Capture the cell that displays the provided text and extract its [x, y] central coordinate. 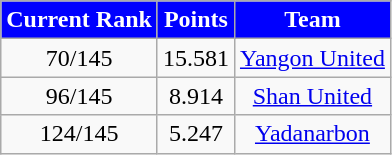
Yangon United [312, 58]
70/145 [80, 58]
8.914 [196, 96]
Shan United [312, 96]
96/145 [80, 96]
5.247 [196, 134]
Team [312, 20]
Yadanarbon [312, 134]
15.581 [196, 58]
Points [196, 20]
Current Rank [80, 20]
124/145 [80, 134]
